Provide the [x, y] coordinate of the cell's center where the given text is located.  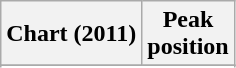
Peakposition [188, 34]
Chart (2011) [72, 34]
